Return the [X, Y] coordinate for the center point of the cell that contains the specified text.  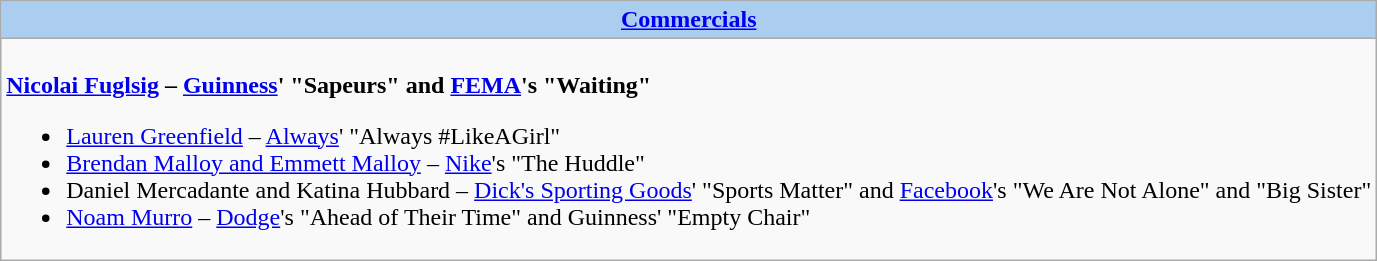
Commercials [689, 20]
